From the cell containing the given text, extract its center point as (X, Y) coordinate. 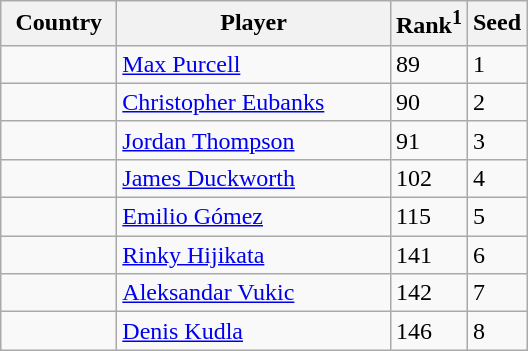
141 (428, 255)
7 (496, 293)
Jordan Thompson (254, 140)
Seed (496, 24)
Aleksandar Vukic (254, 293)
91 (428, 140)
4 (496, 178)
Country (59, 24)
89 (428, 64)
Christopher Eubanks (254, 102)
Max Purcell (254, 64)
142 (428, 293)
Player (254, 24)
115 (428, 217)
James Duckworth (254, 178)
3 (496, 140)
Denis Kudla (254, 331)
146 (428, 331)
5 (496, 217)
Rinky Hijikata (254, 255)
Rank1 (428, 24)
1 (496, 64)
6 (496, 255)
2 (496, 102)
90 (428, 102)
Emilio Gómez (254, 217)
102 (428, 178)
8 (496, 331)
